Search for the cell housing the specified text and yield its (X, Y) center coordinate. 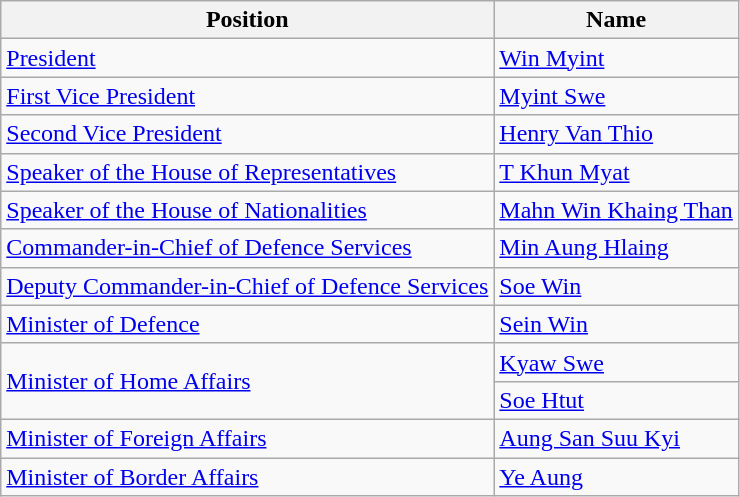
Sein Win (616, 324)
Aung San Suu Kyi (616, 438)
Soe Win (616, 286)
Position (248, 20)
T Khun Myat (616, 172)
Min Aung Hlaing (616, 248)
Mahn Win Khaing Than (616, 210)
Minister of Defence (248, 324)
Name (616, 20)
Win Myint (616, 58)
Kyaw Swe (616, 362)
President (248, 58)
Henry Van Thio (616, 134)
First Vice President (248, 96)
Speaker of the House of Representatives (248, 172)
Soe Htut (616, 400)
Myint Swe (616, 96)
Speaker of the House of Nationalities (248, 210)
Deputy Commander-in-Chief of Defence Services (248, 286)
Ye Aung (616, 477)
Commander-in-Chief of Defence Services (248, 248)
Minister of Border Affairs (248, 477)
Second Vice President (248, 134)
Minister of Foreign Affairs (248, 438)
Minister of Home Affairs (248, 381)
